Scan for the cell matching the given text and deliver its [X, Y] coordinate at center. 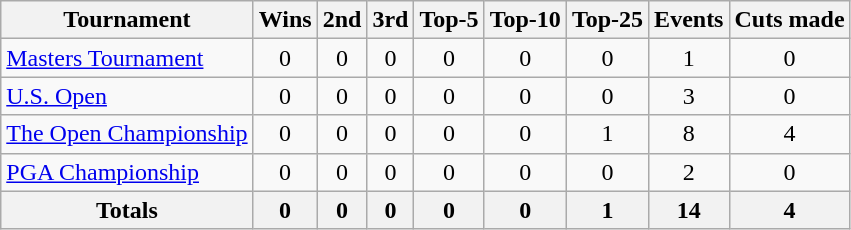
Wins [285, 20]
Cuts made [790, 20]
Top-5 [449, 20]
2nd [342, 20]
Top-25 [607, 20]
Masters Tournament [127, 58]
2 [689, 172]
8 [689, 134]
PGA Championship [127, 172]
U.S. Open [127, 96]
Events [689, 20]
The Open Championship [127, 134]
Totals [127, 210]
3 [689, 96]
Top-10 [525, 20]
3rd [390, 20]
Tournament [127, 20]
14 [689, 210]
